Provide the [x, y] coordinate of the cell's center where the given text is located.  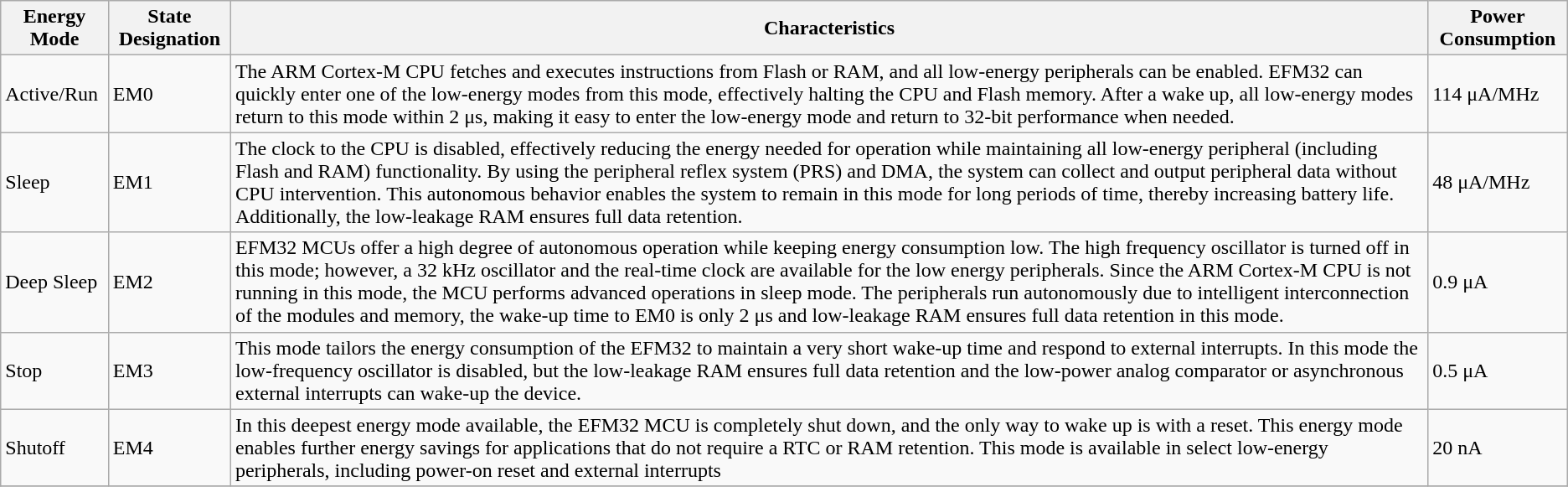
0.9 μA [1498, 282]
0.5 μA [1498, 370]
EM1 [169, 183]
EM4 [169, 448]
Shutoff [55, 448]
EM3 [169, 370]
48 μA/MHz [1498, 183]
20 nA [1498, 448]
EM0 [169, 94]
Deep Sleep [55, 282]
State Designation [169, 28]
Characteristics [829, 28]
114 μA/MHz [1498, 94]
Active/Run [55, 94]
Sleep [55, 183]
EM2 [169, 282]
Power Consumption [1498, 28]
Stop [55, 370]
Energy Mode [55, 28]
